Return the (X, Y) coordinate for the center point of the cell that contains the specified text.  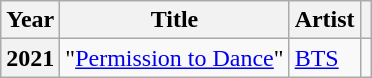
BTS (324, 58)
"Permission to Dance" (174, 58)
Year (30, 20)
2021 (30, 58)
Title (174, 20)
Artist (324, 20)
